Capture the cell that displays the provided text and extract its [x, y] central coordinate. 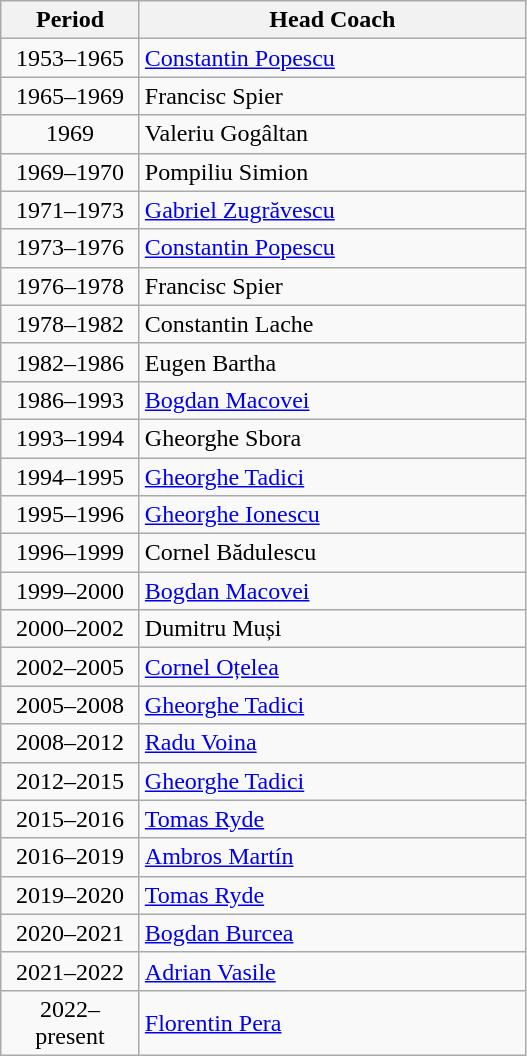
1986–1993 [70, 400]
1982–1986 [70, 362]
Radu Voina [332, 743]
1999–2000 [70, 591]
2002–2005 [70, 667]
1994–1995 [70, 477]
Head Coach [332, 20]
1995–1996 [70, 515]
Constantin Lache [332, 324]
1996–1999 [70, 553]
Cornel Oțelea [332, 667]
1969 [70, 134]
Eugen Bartha [332, 362]
1965–1969 [70, 96]
2005–2008 [70, 705]
2000–2002 [70, 629]
2022–present [70, 1022]
1978–1982 [70, 324]
2015–2016 [70, 819]
Gabriel Zugrăvescu [332, 210]
Period [70, 20]
2021–2022 [70, 971]
2008–2012 [70, 743]
1953–1965 [70, 58]
2019–2020 [70, 895]
1973–1976 [70, 248]
Cornel Bădulescu [332, 553]
2020–2021 [70, 933]
2016–2019 [70, 857]
Florentin Pera [332, 1022]
1976–1978 [70, 286]
Ambros Martín [332, 857]
Dumitru Muși [332, 629]
Adrian Vasile [332, 971]
Pompiliu Simion [332, 172]
2012–2015 [70, 781]
Gheorghe Ionescu [332, 515]
1969–1970 [70, 172]
Valeriu Gogâltan [332, 134]
Bogdan Burcea [332, 933]
1971–1973 [70, 210]
1993–1994 [70, 438]
Gheorghe Sbora [332, 438]
